Provide the (X, Y) coordinate of the cell's center where the given text is located.  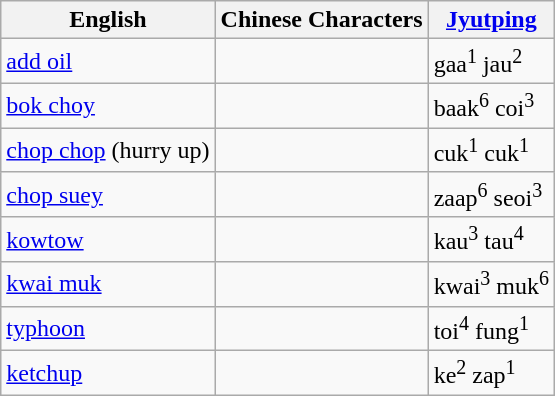
Chinese Characters (322, 20)
ketchup (108, 374)
chop suey (108, 194)
ke2 zap1 (491, 374)
Jyutping (491, 20)
kowtow (108, 240)
toi4 fung1 (491, 328)
bok choy (108, 106)
English (108, 20)
add oil (108, 62)
kau3 tau4 (491, 240)
baak6 coi3 (491, 106)
zaap6 seoi3 (491, 194)
cuk1 cuk1 (491, 150)
kwai muk (108, 284)
typhoon (108, 328)
chop chop (hurry up) (108, 150)
gaa1 jau2 (491, 62)
kwai3 muk6 (491, 284)
